Detect which cell encompasses the target text, then output its [X, Y] center coordinate. 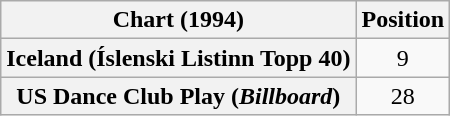
Position [403, 20]
28 [403, 96]
US Dance Club Play (Billboard) [178, 96]
Iceland (Íslenski Listinn Topp 40) [178, 58]
Chart (1994) [178, 20]
9 [403, 58]
